For the text-containing cell, return its midpoint in (x, y) coordinate format. 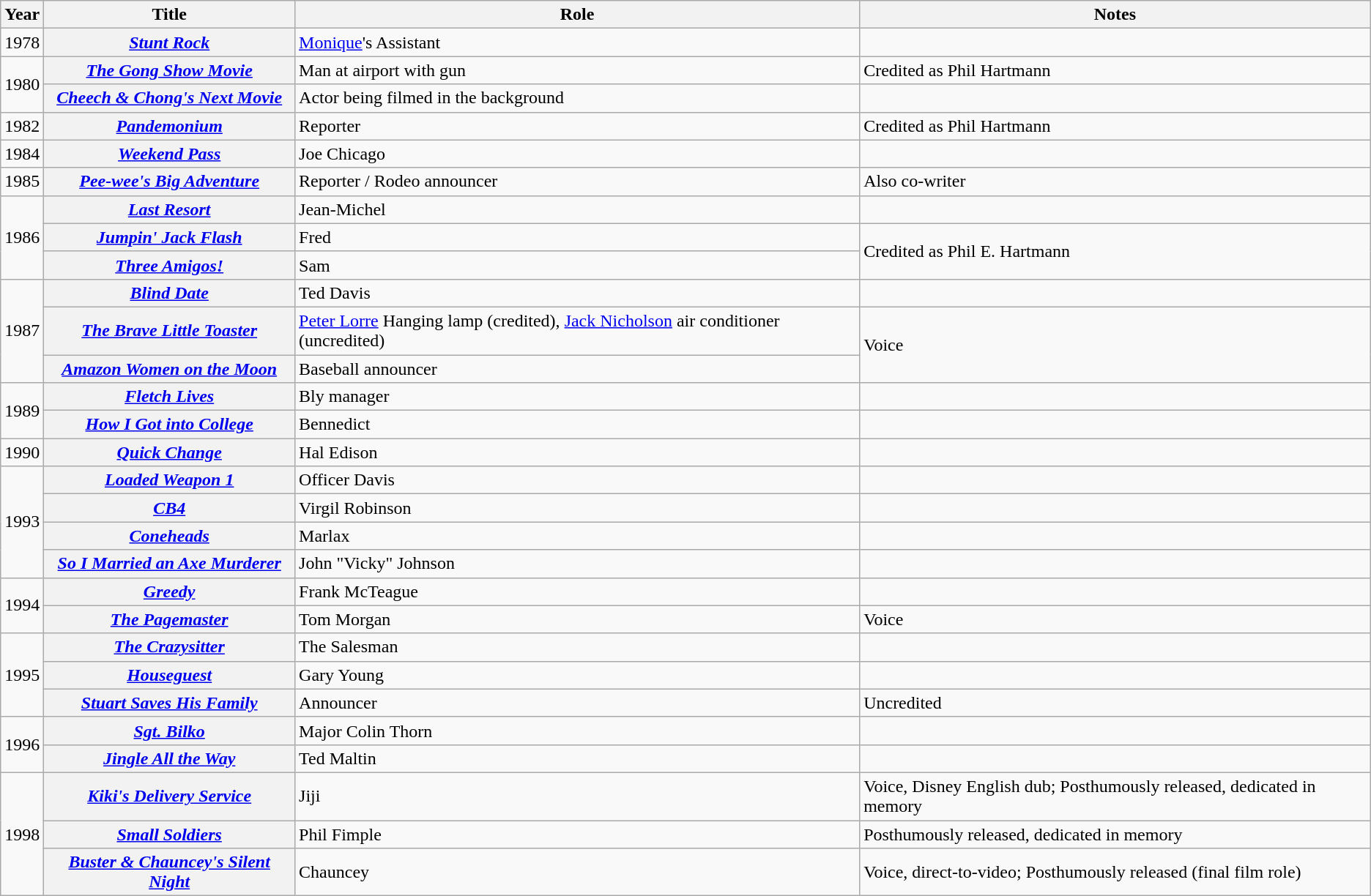
1993 (22, 522)
Credited as Phil E. Hartmann (1115, 251)
Marlax (577, 536)
Stuart Saves His Family (170, 703)
Fred (577, 237)
Weekend Pass (170, 154)
Announcer (577, 703)
The Gong Show Movie (170, 70)
Small Soldiers (170, 834)
CB4 (170, 508)
1996 (22, 744)
Amazon Women on the Moon (170, 368)
Bly manager (577, 397)
Officer Davis (577, 480)
Stunt Rock (170, 42)
1990 (22, 452)
Ted Davis (577, 293)
Pandemonium (170, 126)
Jingle All the Way (170, 758)
Chauncey (577, 873)
Role (577, 15)
How I Got into College (170, 425)
Year (22, 15)
Monique's Assistant (577, 42)
Kiki's Delivery Service (170, 796)
The Salesman (577, 647)
1980 (22, 84)
So I Married an Axe Murderer (170, 564)
Ted Maltin (577, 758)
Reporter (577, 126)
Baseball announcer (577, 368)
Joe Chicago (577, 154)
Man at airport with gun (577, 70)
Jiji (577, 796)
Buster & Chauncey's Silent Night (170, 873)
1998 (22, 834)
1978 (22, 42)
Last Resort (170, 209)
Greedy (170, 591)
Blind Date (170, 293)
Voice, direct-to-video; Posthumously released (final film role) (1115, 873)
The Crazysitter (170, 647)
1982 (22, 126)
1994 (22, 605)
Uncredited (1115, 703)
Hal Edison (577, 452)
Pee-wee's Big Adventure (170, 182)
Peter Lorre Hanging lamp (credited), Jack Nicholson air conditioner (uncredited) (577, 331)
Bennedict (577, 425)
John "Vicky" Johnson (577, 564)
Virgil Robinson (577, 508)
Jumpin' Jack Flash (170, 237)
The Brave Little Toaster (170, 331)
Posthumously released, dedicated in memory (1115, 834)
Tom Morgan (577, 619)
Gary Young (577, 675)
Frank McTeague (577, 591)
1989 (22, 411)
Notes (1115, 15)
Reporter / Rodeo announcer (577, 182)
1984 (22, 154)
Phil Fimple (577, 834)
1985 (22, 182)
Also co-writer (1115, 182)
Title (170, 15)
Fletch Lives (170, 397)
Houseguest (170, 675)
1995 (22, 675)
Voice, Disney English dub; Posthumously released, dedicated in memory (1115, 796)
Actor being filmed in the background (577, 98)
Three Amigos! (170, 265)
Jean-Michel (577, 209)
1986 (22, 237)
The Pagemaster (170, 619)
Major Colin Thorn (577, 731)
Sam (577, 265)
Sgt. Bilko (170, 731)
Cheech & Chong's Next Movie (170, 98)
Quick Change (170, 452)
Loaded Weapon 1 (170, 480)
Coneheads (170, 536)
1987 (22, 331)
